Scan for the cell matching the given text and deliver its [x, y] coordinate at center. 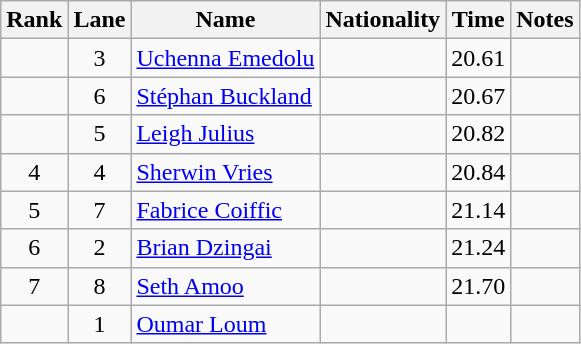
Brian Dzingai [226, 248]
Fabrice Coiffic [226, 210]
Rank [34, 20]
Oumar Loum [226, 324]
Uchenna Emedolu [226, 58]
21.70 [478, 286]
Name [226, 20]
Stéphan Buckland [226, 96]
Seth Amoo [226, 286]
Lane [100, 20]
21.14 [478, 210]
1 [100, 324]
Sherwin Vries [226, 172]
Notes [545, 20]
Nationality [383, 20]
Time [478, 20]
20.84 [478, 172]
20.67 [478, 96]
20.82 [478, 134]
8 [100, 286]
21.24 [478, 248]
2 [100, 248]
Leigh Julius [226, 134]
20.61 [478, 58]
3 [100, 58]
